Capture the cell that displays the provided text and extract its (X, Y) central coordinate. 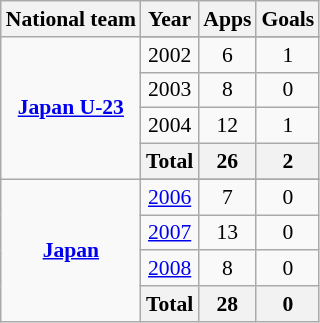
Japan U-23 (71, 108)
2003 (170, 90)
2002 (170, 55)
2004 (170, 126)
13 (227, 233)
Goals (288, 19)
National team (71, 19)
6 (227, 55)
2 (288, 162)
2008 (170, 269)
Japan (71, 250)
Apps (227, 19)
26 (227, 162)
2007 (170, 233)
2006 (170, 197)
28 (227, 304)
7 (227, 197)
Year (170, 19)
12 (227, 126)
